Locate the cell with the specified text and output its [X, Y] center coordinate. 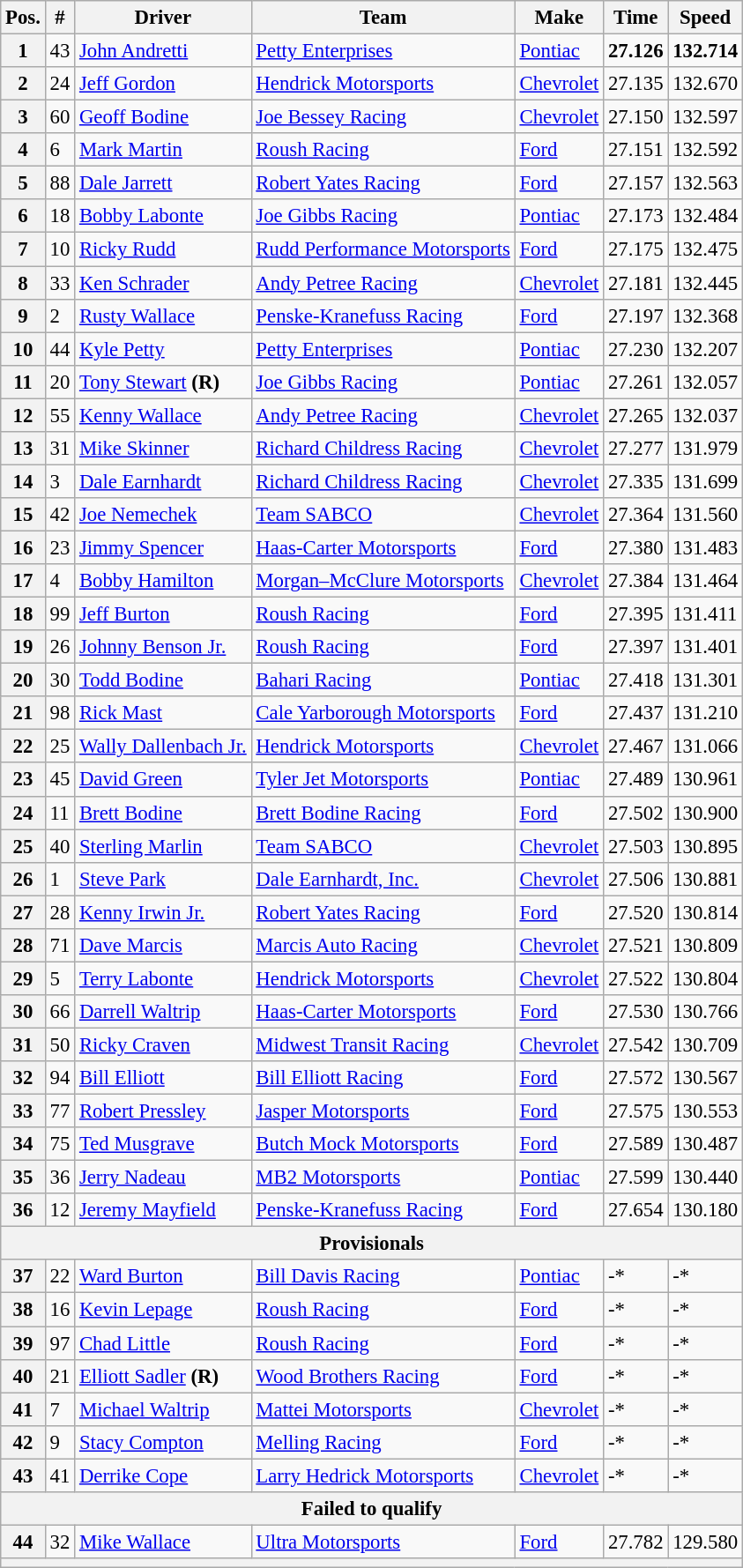
131.483 [705, 547]
27.364 [636, 515]
27.181 [636, 283]
Butch Mock Motorsports [383, 1144]
132.057 [705, 382]
132.037 [705, 415]
Mike Skinner [163, 449]
27.135 [636, 84]
Mattei Motorsports [383, 1409]
132.484 [705, 216]
55 [60, 415]
130.180 [705, 1210]
27.542 [636, 1044]
Team [383, 18]
Speed [705, 18]
Ricky Craven [163, 1044]
15 [23, 515]
Jeremy Mayfield [163, 1210]
66 [60, 1012]
27.395 [636, 614]
27.503 [636, 846]
38 [23, 1310]
99 [60, 614]
27.520 [636, 912]
27.418 [636, 680]
Rudd Performance Motorsports [383, 249]
Michael Waltrip [163, 1409]
27.277 [636, 449]
27 [23, 912]
130.487 [705, 1144]
Kenny Wallace [163, 415]
13 [23, 449]
Kenny Irwin Jr. [163, 912]
27.150 [636, 117]
60 [60, 117]
14 [23, 481]
130.553 [705, 1111]
27.265 [636, 415]
Brett Bodine [163, 813]
130.961 [705, 780]
Bahari Racing [383, 680]
27.506 [636, 879]
Bill Elliott Racing [383, 1078]
Jerry Nadeau [163, 1178]
Wally Dallenbach Jr. [163, 747]
Terry Labonte [163, 978]
Joe Nemechek [163, 515]
Dale Earnhardt, Inc. [383, 879]
Jeff Burton [163, 614]
131.066 [705, 747]
39 [23, 1343]
27.175 [636, 249]
Tyler Jet Motorsports [383, 780]
131.401 [705, 647]
Chad Little [163, 1343]
130.709 [705, 1044]
132.368 [705, 316]
130.809 [705, 946]
50 [60, 1044]
29 [23, 978]
17 [23, 581]
131.699 [705, 481]
Robert Pressley [163, 1111]
19 [23, 647]
Joe Bessey Racing [383, 117]
Kyle Petty [163, 349]
27.437 [636, 713]
130.766 [705, 1012]
Larry Hedrick Motorsports [383, 1475]
130.567 [705, 1078]
71 [60, 946]
Make [559, 18]
27.782 [636, 1542]
27.467 [636, 747]
Geoff Bodine [163, 117]
Mike Wallace [163, 1542]
27.654 [636, 1210]
132.670 [705, 84]
MB2 Motorsports [383, 1178]
27.230 [636, 349]
Failed to qualify [372, 1509]
98 [60, 713]
Ken Schrader [163, 283]
Provisionals [372, 1244]
27.502 [636, 813]
Marcis Auto Racing [383, 946]
35 [23, 1178]
Bobby Hamilton [163, 581]
8 [23, 283]
27.197 [636, 316]
27.397 [636, 647]
131.560 [705, 515]
132.597 [705, 117]
Dale Earnhardt [163, 481]
Dave Marcis [163, 946]
Ultra Motorsports [383, 1542]
131.301 [705, 680]
David Green [163, 780]
Bobby Labonte [163, 216]
Rusty Wallace [163, 316]
Jimmy Spencer [163, 547]
Johnny Benson Jr. [163, 647]
John Andretti [163, 51]
Mark Martin [163, 150]
Tony Stewart (R) [163, 382]
Pos. [23, 18]
Cale Yarborough Motorsports [383, 713]
Brett Bodine Racing [383, 813]
97 [60, 1343]
Todd Bodine [163, 680]
130.804 [705, 978]
129.580 [705, 1542]
75 [60, 1144]
132.475 [705, 249]
34 [23, 1144]
Stacy Compton [163, 1442]
130.814 [705, 912]
27.599 [636, 1178]
# [60, 18]
132.445 [705, 283]
27.384 [636, 581]
Ted Musgrave [163, 1144]
Darrell Waltrip [163, 1012]
Rick Mast [163, 713]
132.207 [705, 349]
Driver [163, 18]
131.464 [705, 581]
45 [60, 780]
130.881 [705, 879]
27.572 [636, 1078]
27.530 [636, 1012]
Jasper Motorsports [383, 1111]
Derrike Cope [163, 1475]
Bill Davis Racing [383, 1277]
Wood Brothers Racing [383, 1376]
Midwest Transit Racing [383, 1044]
130.895 [705, 846]
130.900 [705, 813]
Steve Park [163, 879]
27.173 [636, 216]
Ward Burton [163, 1277]
Kevin Lepage [163, 1310]
131.411 [705, 614]
27.126 [636, 51]
132.714 [705, 51]
27.489 [636, 780]
27.575 [636, 1111]
130.440 [705, 1178]
27.521 [636, 946]
Ricky Rudd [163, 249]
131.979 [705, 449]
131.210 [705, 713]
94 [60, 1078]
27.157 [636, 183]
77 [60, 1111]
88 [60, 183]
Jeff Gordon [163, 84]
Bill Elliott [163, 1078]
Morgan–McClure Motorsports [383, 581]
Dale Jarrett [163, 183]
27.261 [636, 382]
27.151 [636, 150]
37 [23, 1277]
Sterling Marlin [163, 846]
132.563 [705, 183]
Time [636, 18]
27.589 [636, 1144]
27.380 [636, 547]
27.335 [636, 481]
Melling Racing [383, 1442]
Elliott Sadler (R) [163, 1376]
27.522 [636, 978]
132.592 [705, 150]
